From the cell containing the given text, extract its center point as [X, Y] coordinate. 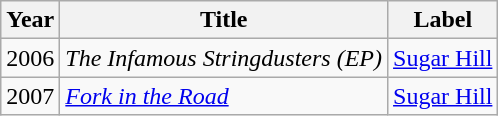
The Infamous Stringdusters (EP) [224, 58]
Fork in the Road [224, 96]
Title [224, 20]
2006 [30, 58]
Year [30, 20]
2007 [30, 96]
Label [443, 20]
